Extract the [x, y] coordinate from the center of the cell holding the provided text.  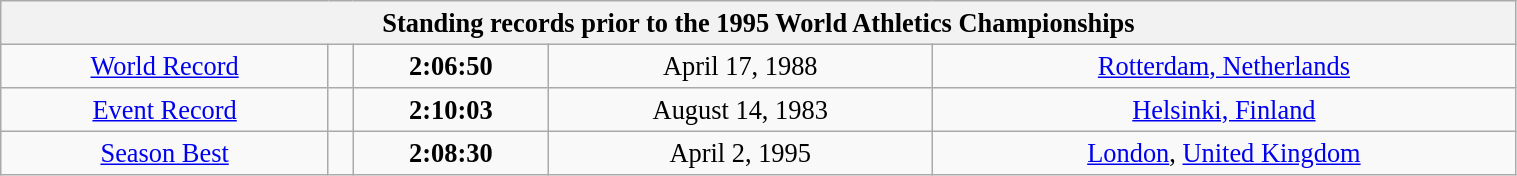
2:08:30 [451, 153]
London, United Kingdom [1224, 153]
Rotterdam, Netherlands [1224, 66]
Helsinki, Finland [1224, 109]
April 2, 1995 [740, 153]
2:10:03 [451, 109]
2:06:50 [451, 66]
World Record [165, 66]
August 14, 1983 [740, 109]
Season Best [165, 153]
Standing records prior to the 1995 World Athletics Championships [758, 22]
Event Record [165, 109]
April 17, 1988 [740, 66]
